Detect which cell encompasses the target text, then output its (x, y) center coordinate. 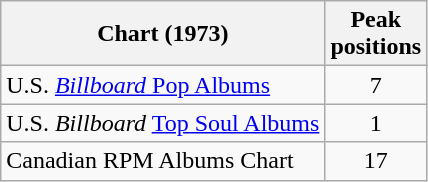
Canadian RPM Albums Chart (163, 161)
1 (376, 123)
17 (376, 161)
Peakpositions (376, 34)
Chart (1973) (163, 34)
U.S. Billboard Pop Albums (163, 85)
U.S. Billboard Top Soul Albums (163, 123)
7 (376, 85)
